Extract the (x, y) coordinate from the center of the cell holding the provided text.  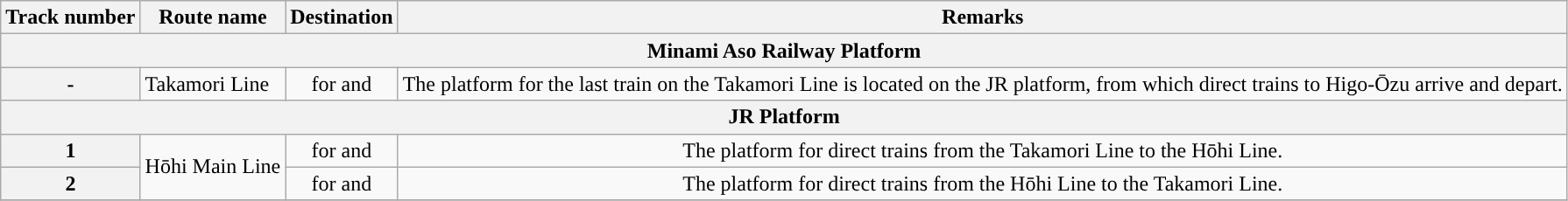
JR Platform (785, 117)
1 (70, 150)
Hōhi Main Line (213, 167)
2 (70, 184)
The platform for the last train on the Takamori Line is located on the JR platform, from which direct trains to Higo-Ōzu arrive and depart. (983, 84)
Destination (342, 17)
Track number (70, 17)
Route name (213, 17)
Minami Aso Railway Platform (785, 51)
Takamori Line (213, 84)
The platform for direct trains from the Hōhi Line to the Takamori Line. (983, 184)
The platform for direct trains from the Takamori Line to the Hōhi Line. (983, 150)
- (70, 84)
Remarks (983, 17)
